Detect which cell encompasses the target text, then output its (X, Y) center coordinate. 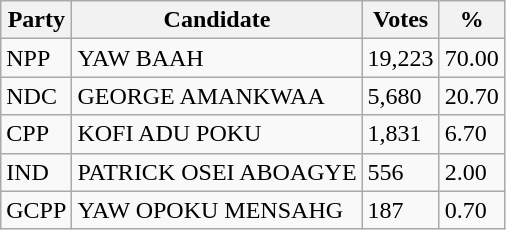
2.00 (472, 172)
PATRICK OSEI ABOAGYE (217, 172)
IND (36, 172)
70.00 (472, 58)
556 (400, 172)
NDC (36, 96)
6.70 (472, 134)
Votes (400, 20)
0.70 (472, 210)
CPP (36, 134)
Candidate (217, 20)
KOFI ADU POKU (217, 134)
YAW BAAH (217, 58)
187 (400, 210)
Party (36, 20)
20.70 (472, 96)
GEORGE AMANKWAA (217, 96)
NPP (36, 58)
19,223 (400, 58)
5,680 (400, 96)
% (472, 20)
YAW OPOKU MENSAHG (217, 210)
GCPP (36, 210)
1,831 (400, 134)
